Return the [X, Y] coordinate for the center point of the cell that contains the specified text.  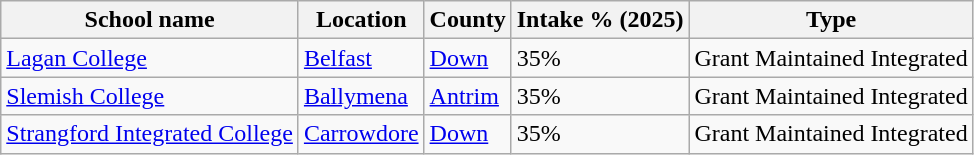
Lagan College [150, 58]
Intake % (2025) [600, 20]
Antrim [468, 96]
County [468, 20]
Belfast [361, 58]
Carrowdore [361, 134]
Slemish College [150, 96]
Ballymena [361, 96]
Strangford Integrated College [150, 134]
School name [150, 20]
Location [361, 20]
Type [831, 20]
